From the cell containing the given text, extract its center point as (x, y) coordinate. 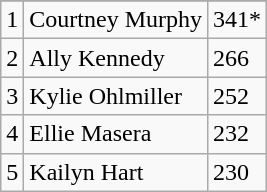
5 (12, 172)
232 (238, 134)
266 (238, 58)
341* (238, 20)
230 (238, 172)
Ellie Masera (116, 134)
3 (12, 96)
4 (12, 134)
Courtney Murphy (116, 20)
2 (12, 58)
1 (12, 20)
Kailyn Hart (116, 172)
Kylie Ohlmiller (116, 96)
Ally Kennedy (116, 58)
252 (238, 96)
